Pinpoint the cell where the given text exists, returning its [X, Y] midpoint coordinate. 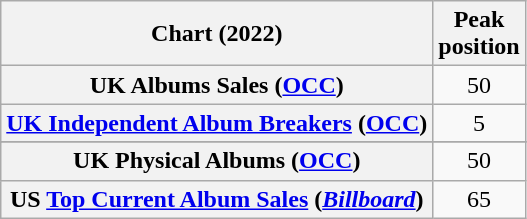
Peakposition [479, 34]
Chart (2022) [217, 34]
US Top Current Album Sales (Billboard) [217, 199]
65 [479, 199]
UK Independent Album Breakers (OCC) [217, 123]
5 [479, 123]
UK Albums Sales (OCC) [217, 85]
UK Physical Albums (OCC) [217, 161]
